Return the (X, Y) coordinate for the center point of the cell that contains the specified text.  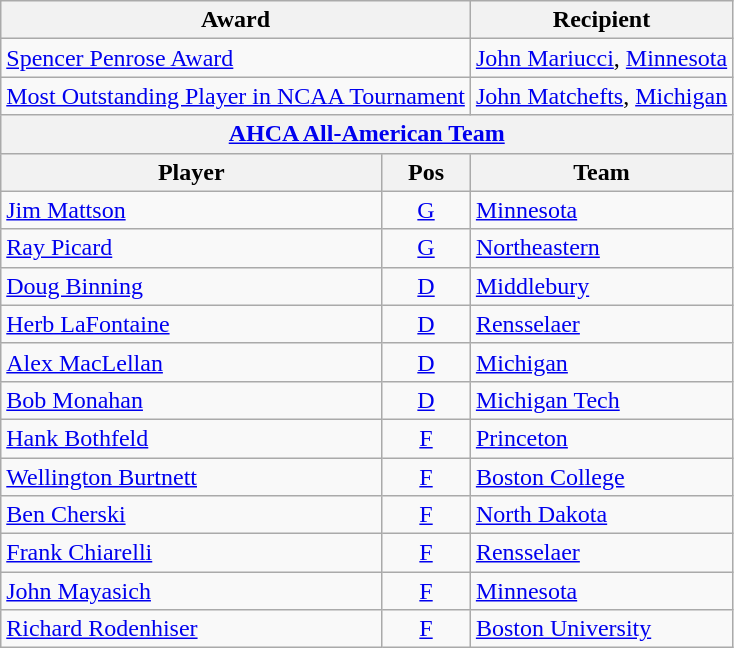
Middlebury (601, 286)
Most Outstanding Player in NCAA Tournament (236, 96)
John Mayasich (192, 591)
Jim Mattson (192, 210)
Michigan Tech (601, 400)
John Mariucci, Minnesota (601, 58)
North Dakota (601, 515)
Ben Cherski (192, 515)
Pos (426, 172)
Ray Picard (192, 248)
Alex MacLellan (192, 362)
Bob Monahan (192, 400)
Player (192, 172)
Award (236, 20)
John Matchefts, Michigan (601, 96)
Wellington Burtnett (192, 477)
Recipient (601, 20)
Boston University (601, 629)
Richard Rodenhiser (192, 629)
Northeastern (601, 248)
AHCA All-American Team (367, 134)
Doug Binning (192, 286)
Boston College (601, 477)
Michigan (601, 362)
Spencer Penrose Award (236, 58)
Herb LaFontaine (192, 324)
Hank Bothfeld (192, 438)
Team (601, 172)
Frank Chiarelli (192, 553)
Princeton (601, 438)
